Detect which cell encompasses the target text, then output its (x, y) center coordinate. 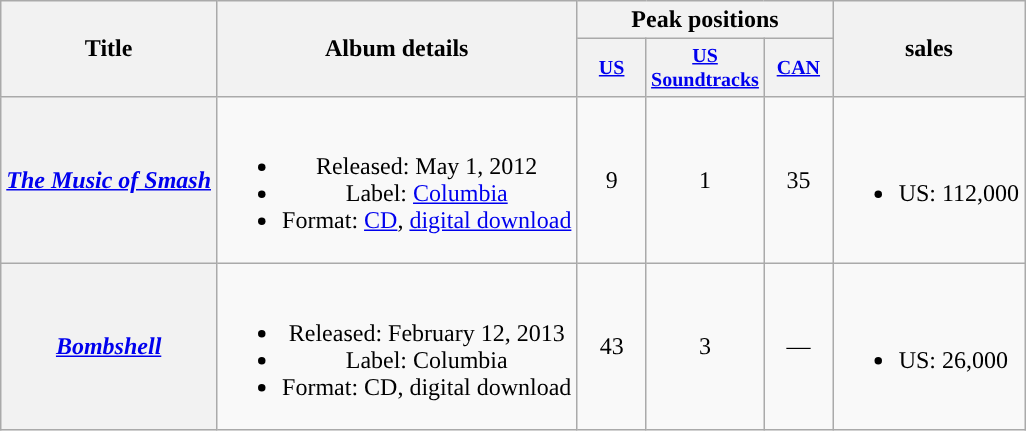
US: 26,000 (929, 346)
35 (798, 180)
The Music of Smash (109, 180)
Released: May 1, 2012Label: ColumbiaFormat: CD, digital download (397, 180)
Album details (397, 49)
Released: February 12, 2013 Label: ColumbiaFormat: CD, digital download (397, 346)
sales (929, 49)
US (612, 68)
Peak positions (705, 20)
43 (612, 346)
US: 112,000 (929, 180)
USSoundtracks (704, 68)
— (798, 346)
9 (612, 180)
Bombshell (109, 346)
3 (704, 346)
Title (109, 49)
CAN (798, 68)
1 (704, 180)
